Provide the (x, y) coordinate of the cell's center where the given text is located.  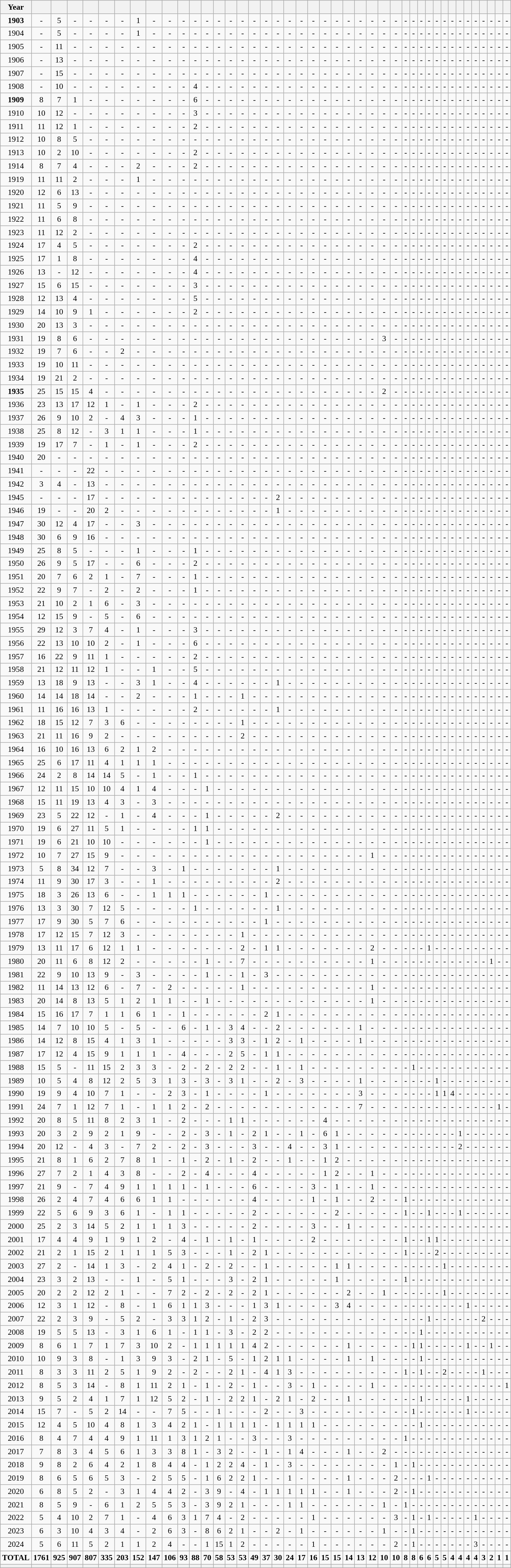
1972 (16, 855)
2006 (16, 1306)
1966 (16, 776)
1986 (16, 1041)
1906 (16, 60)
2009 (16, 1346)
1994 (16, 1147)
2001 (16, 1240)
2014 (16, 1412)
2005 (16, 1293)
1992 (16, 1120)
Year (16, 7)
1907 (16, 73)
2011 (16, 1372)
1982 (16, 988)
1957 (16, 657)
1962 (16, 723)
1912 (16, 140)
2015 (16, 1425)
1958 (16, 670)
106 (170, 1558)
1925 (16, 259)
1981 (16, 975)
1919 (16, 179)
1980 (16, 961)
1959 (16, 683)
1961 (16, 709)
1948 (16, 537)
1969 (16, 815)
2022 (16, 1518)
1953 (16, 603)
1977 (16, 921)
1964 (16, 749)
1998 (16, 1200)
1974 (16, 882)
1940 (16, 458)
335 (106, 1558)
2008 (16, 1333)
1946 (16, 511)
1960 (16, 696)
2023 (16, 1531)
1930 (16, 325)
49 (254, 1558)
1920 (16, 193)
1903 (16, 20)
1923 (16, 233)
1975 (16, 895)
1970 (16, 829)
2024 (16, 1545)
58 (219, 1558)
1955 (16, 630)
1911 (16, 126)
2018 (16, 1465)
1932 (16, 352)
1931 (16, 339)
1921 (16, 206)
1941 (16, 471)
TOTAL (16, 1558)
1935 (16, 391)
1938 (16, 431)
1910 (16, 113)
2010 (16, 1359)
1971 (16, 842)
2000 (16, 1226)
1996 (16, 1173)
1905 (16, 47)
807 (91, 1558)
2021 (16, 1505)
1922 (16, 219)
2017 (16, 1452)
1951 (16, 577)
1968 (16, 802)
34 (75, 869)
203 (123, 1558)
1933 (16, 365)
2019 (16, 1478)
29 (41, 630)
1997 (16, 1187)
2020 (16, 1491)
1949 (16, 551)
1983 (16, 1001)
1761 (41, 1558)
1967 (16, 789)
1979 (16, 948)
1988 (16, 1067)
1924 (16, 246)
1942 (16, 484)
1909 (16, 100)
1904 (16, 33)
1934 (16, 378)
1993 (16, 1133)
1956 (16, 643)
1939 (16, 445)
2016 (16, 1439)
1984 (16, 1014)
1926 (16, 272)
1965 (16, 763)
1950 (16, 564)
1987 (16, 1054)
2002 (16, 1253)
1995 (16, 1160)
1928 (16, 299)
93 (184, 1558)
152 (138, 1558)
1945 (16, 497)
1947 (16, 524)
1936 (16, 405)
2013 (16, 1399)
147 (154, 1558)
1914 (16, 166)
2003 (16, 1266)
925 (60, 1558)
1985 (16, 1027)
1913 (16, 153)
1908 (16, 87)
1929 (16, 312)
37 (266, 1558)
70 (207, 1558)
1952 (16, 590)
2007 (16, 1319)
1989 (16, 1081)
1990 (16, 1094)
1978 (16, 935)
1963 (16, 736)
1976 (16, 908)
2004 (16, 1279)
1999 (16, 1213)
1973 (16, 869)
907 (75, 1558)
2012 (16, 1385)
1927 (16, 285)
88 (196, 1558)
1954 (16, 617)
1937 (16, 418)
1991 (16, 1107)
